Return [x, y] of the center of cell containing provided text 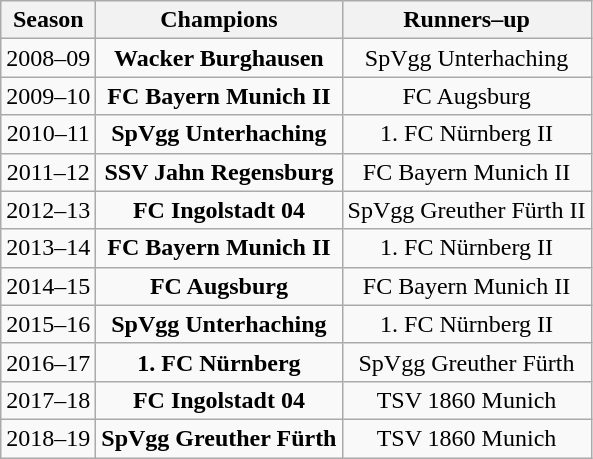
Runners–up [466, 20]
2008–09 [48, 58]
SSV Jahn Regensburg [219, 172]
SpVgg Greuther Fürth II [466, 210]
2012–13 [48, 210]
2010–11 [48, 134]
2018–19 [48, 438]
Champions [219, 20]
2016–17 [48, 362]
1. FC Nürnberg [219, 362]
2014–15 [48, 286]
2009–10 [48, 96]
2017–18 [48, 400]
Wacker Burghausen [219, 58]
2013–14 [48, 248]
2015–16 [48, 324]
2011–12 [48, 172]
Season [48, 20]
